Output the (x, y) coordinate of the center of the cell containing the given text.  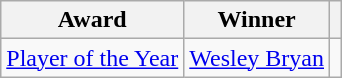
Wesley Bryan (257, 58)
Player of the Year (92, 58)
Award (92, 20)
Winner (257, 20)
